Determine the (X, Y) coordinate at the center of the cell enclosing the given text.  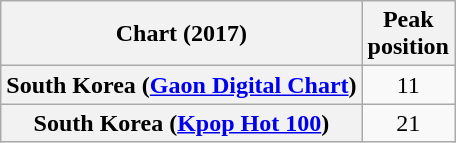
Peakposition (408, 34)
11 (408, 85)
South Korea (Gaon Digital Chart) (182, 85)
Chart (2017) (182, 34)
South Korea (Kpop Hot 100) (182, 123)
21 (408, 123)
